Pinpoint the cell where the given text exists, returning its (x, y) midpoint coordinate. 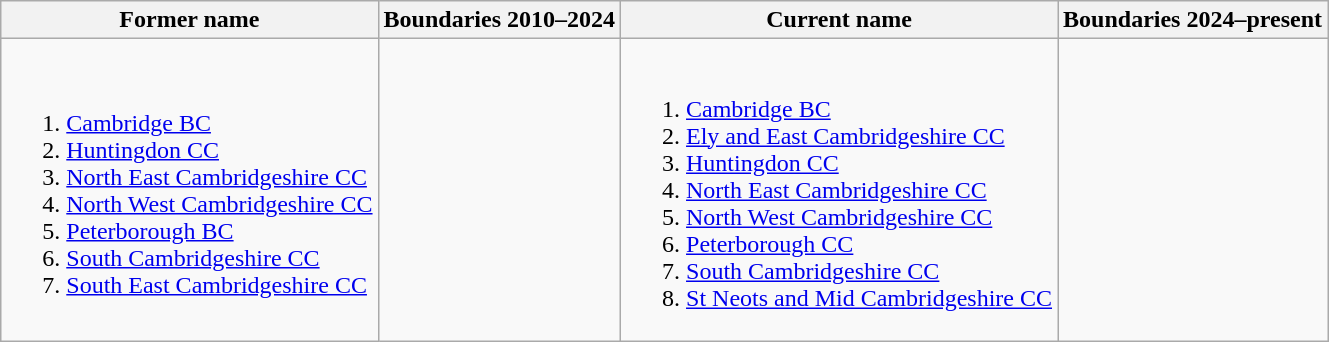
Boundaries 2024–present (1193, 20)
Cambridge BCHuntingdon CCNorth East Cambridgeshire CCNorth West Cambridgeshire CCPeterborough BCSouth Cambridgeshire CCSouth East Cambridgeshire CC (190, 190)
Former name (190, 20)
Boundaries 2010–2024 (499, 20)
Current name (840, 20)
